Detect which cell encompasses the target text, then output its [x, y] center coordinate. 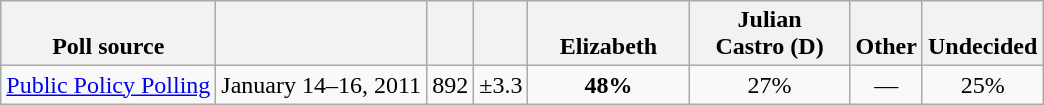
Other [886, 34]
27% [770, 85]
Public Policy Polling [108, 85]
JulianCastro (D) [770, 34]
Elizabeth [608, 34]
25% [982, 85]
January 14–16, 2011 [322, 85]
892 [450, 85]
— [886, 85]
Undecided [982, 34]
48% [608, 85]
Poll source [108, 34]
±3.3 [501, 85]
